From the cell containing the given text, extract its center point as [X, Y] coordinate. 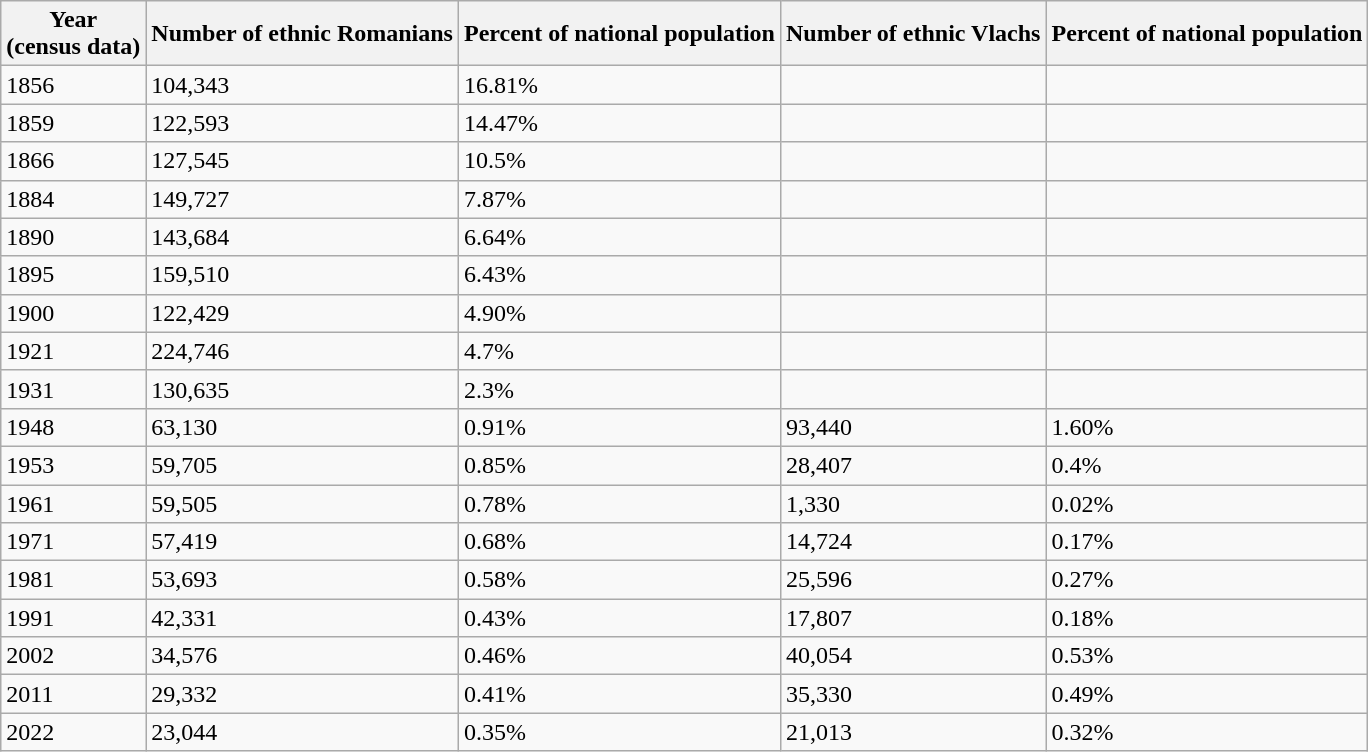
14.47% [619, 123]
63,130 [302, 427]
34,576 [302, 656]
16.81% [619, 85]
21,013 [913, 732]
1859 [74, 123]
0.78% [619, 503]
4.90% [619, 313]
40,054 [913, 656]
53,693 [302, 580]
130,635 [302, 389]
1900 [74, 313]
28,407 [913, 465]
Number of ethnic Vlachs [913, 34]
0.27% [1207, 580]
0.58% [619, 580]
6.43% [619, 275]
0.35% [619, 732]
122,429 [302, 313]
0.32% [1207, 732]
Year(census data) [74, 34]
Number of ethnic Romanians [302, 34]
1948 [74, 427]
1856 [74, 85]
0.49% [1207, 694]
1931 [74, 389]
224,746 [302, 351]
2.3% [619, 389]
29,332 [302, 694]
25,596 [913, 580]
6.64% [619, 237]
0.91% [619, 427]
104,343 [302, 85]
0.85% [619, 465]
127,545 [302, 161]
57,419 [302, 542]
0.17% [1207, 542]
2022 [74, 732]
1,330 [913, 503]
35,330 [913, 694]
1895 [74, 275]
59,505 [302, 503]
1991 [74, 618]
2002 [74, 656]
10.5% [619, 161]
0.02% [1207, 503]
149,727 [302, 199]
0.53% [1207, 656]
1866 [74, 161]
0.18% [1207, 618]
23,044 [302, 732]
1961 [74, 503]
159,510 [302, 275]
0.46% [619, 656]
1.60% [1207, 427]
4.7% [619, 351]
93,440 [913, 427]
17,807 [913, 618]
0.43% [619, 618]
1971 [74, 542]
14,724 [913, 542]
0.68% [619, 542]
59,705 [302, 465]
143,684 [302, 237]
0.41% [619, 694]
122,593 [302, 123]
42,331 [302, 618]
7.87% [619, 199]
1953 [74, 465]
1884 [74, 199]
1981 [74, 580]
1921 [74, 351]
2011 [74, 694]
0.4% [1207, 465]
1890 [74, 237]
